From the cell containing the given text, extract its center point as (X, Y) coordinate. 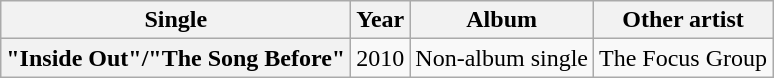
Non-album single (502, 58)
Other artist (682, 20)
2010 (380, 58)
Year (380, 20)
Single (176, 20)
"Inside Out"/"The Song Before" (176, 58)
The Focus Group (682, 58)
Album (502, 20)
